Detect which cell encompasses the target text, then output its (X, Y) center coordinate. 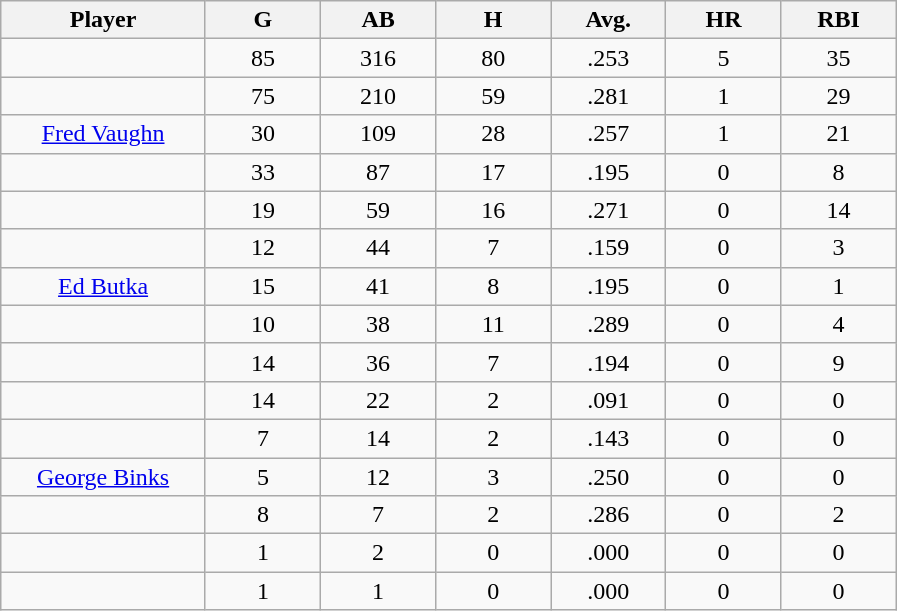
.194 (608, 362)
316 (378, 58)
.286 (608, 515)
.271 (608, 210)
75 (262, 96)
.143 (608, 438)
19 (262, 210)
33 (262, 172)
16 (494, 210)
George Binks (104, 477)
.253 (608, 58)
Player (104, 20)
10 (262, 324)
AB (378, 20)
28 (494, 134)
17 (494, 172)
.281 (608, 96)
21 (838, 134)
85 (262, 58)
RBI (838, 20)
87 (378, 172)
36 (378, 362)
210 (378, 96)
.091 (608, 400)
80 (494, 58)
HR (724, 20)
15 (262, 286)
109 (378, 134)
30 (262, 134)
41 (378, 286)
.289 (608, 324)
Fred Vaughn (104, 134)
.257 (608, 134)
G (262, 20)
4 (838, 324)
11 (494, 324)
H (494, 20)
9 (838, 362)
.250 (608, 477)
Avg. (608, 20)
22 (378, 400)
Ed Butka (104, 286)
38 (378, 324)
.159 (608, 248)
29 (838, 96)
44 (378, 248)
35 (838, 58)
